Return [X, Y] of the center of cell containing provided text 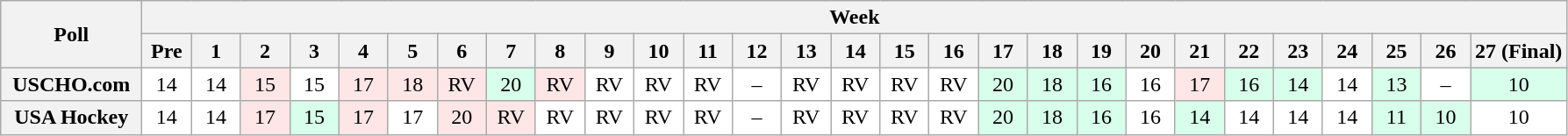
27 (Final) [1519, 51]
3 [314, 51]
22 [1249, 51]
26 [1445, 51]
Pre [167, 51]
6 [462, 51]
Poll [72, 34]
9 [609, 51]
2 [265, 51]
1 [216, 51]
5 [412, 51]
4 [363, 51]
Week [855, 18]
12 [757, 51]
USA Hockey [72, 118]
7 [511, 51]
21 [1199, 51]
19 [1101, 51]
23 [1298, 51]
8 [560, 51]
24 [1347, 51]
USCHO.com [72, 84]
25 [1396, 51]
